Detect which cell encompasses the target text, then output its (x, y) center coordinate. 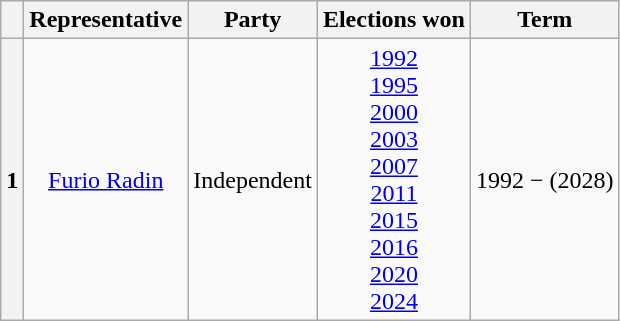
Furio Radin (106, 180)
1992199520002003200720112015201620202024 (394, 180)
1 (12, 180)
Term (544, 20)
Representative (106, 20)
Party (253, 20)
Elections won (394, 20)
Independent (253, 180)
1992 − (2028) (544, 180)
